Detect which cell encompasses the target text, then output its (X, Y) center coordinate. 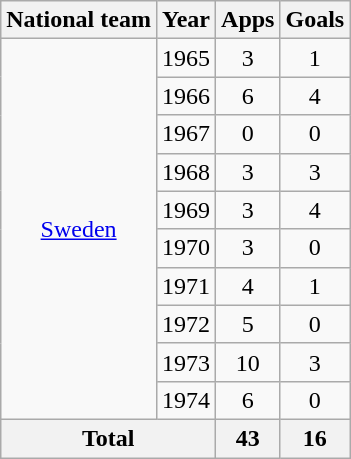
5 (248, 324)
1971 (186, 286)
16 (315, 438)
1969 (186, 210)
1972 (186, 324)
1966 (186, 96)
1967 (186, 134)
Apps (248, 20)
Year (186, 20)
1970 (186, 248)
1973 (186, 362)
Total (108, 438)
1965 (186, 58)
Sweden (79, 230)
National team (79, 20)
Goals (315, 20)
43 (248, 438)
1968 (186, 172)
1974 (186, 400)
10 (248, 362)
